Identify which cell holds the provided text, then report its (X, Y) central coordinate. 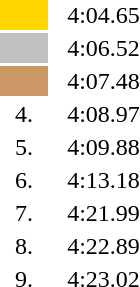
7. (24, 213)
5. (24, 147)
4. (24, 114)
8. (24, 246)
6. (24, 180)
